Locate the cell with the specified text and output its [x, y] center coordinate. 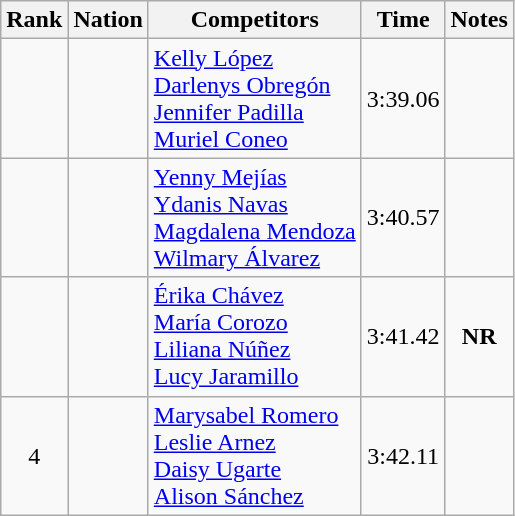
Nation [108, 20]
Time [403, 20]
3:41.42 [403, 336]
3:40.57 [403, 218]
Yenny MejíasYdanis NavasMagdalena MendozaWilmary Álvarez [254, 218]
NR [479, 336]
Marysabel RomeroLeslie ArnezDaisy UgarteAlison Sánchez [254, 456]
Érika ChávezMaría CorozoLiliana NúñezLucy Jaramillo [254, 336]
Notes [479, 20]
Competitors [254, 20]
Kelly LópezDarlenys ObregónJennifer PadillaMuriel Coneo [254, 98]
4 [34, 456]
3:39.06 [403, 98]
3:42.11 [403, 456]
Rank [34, 20]
